Pinpoint the cell where the given text exists, returning its [X, Y] midpoint coordinate. 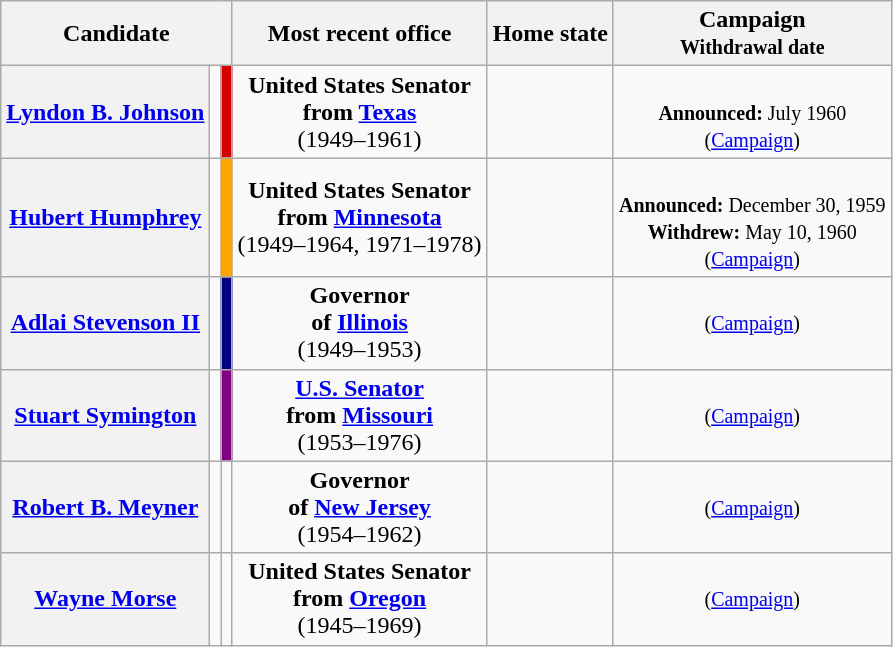
Home state [550, 34]
Adlai Stevenson II [106, 323]
CampaignWithdrawal date [752, 34]
U.S. Senatorfrom Missouri(1953–1976) [360, 415]
Announced: July 1960(Campaign) [752, 112]
Stuart Symington [106, 415]
Governorof New Jersey(1954–1962) [360, 507]
Wayne Morse [106, 599]
Governorof Illinois(1949–1953) [360, 323]
United States Senatorfrom Texas(1949–1961) [360, 112]
Lyndon B. Johnson [106, 112]
Hubert Humphrey [106, 218]
Announced: December 30, 1959Withdrew: May 10, 1960(Campaign) [752, 218]
Candidate [116, 34]
United States Senatorfrom Minnesota(1949–1964, 1971–1978) [360, 218]
Robert B. Meyner [106, 507]
United States Senatorfrom Oregon(1945–1969) [360, 599]
Most recent office [360, 34]
